Determine the (x, y) coordinate at the center of the cell enclosing the given text.  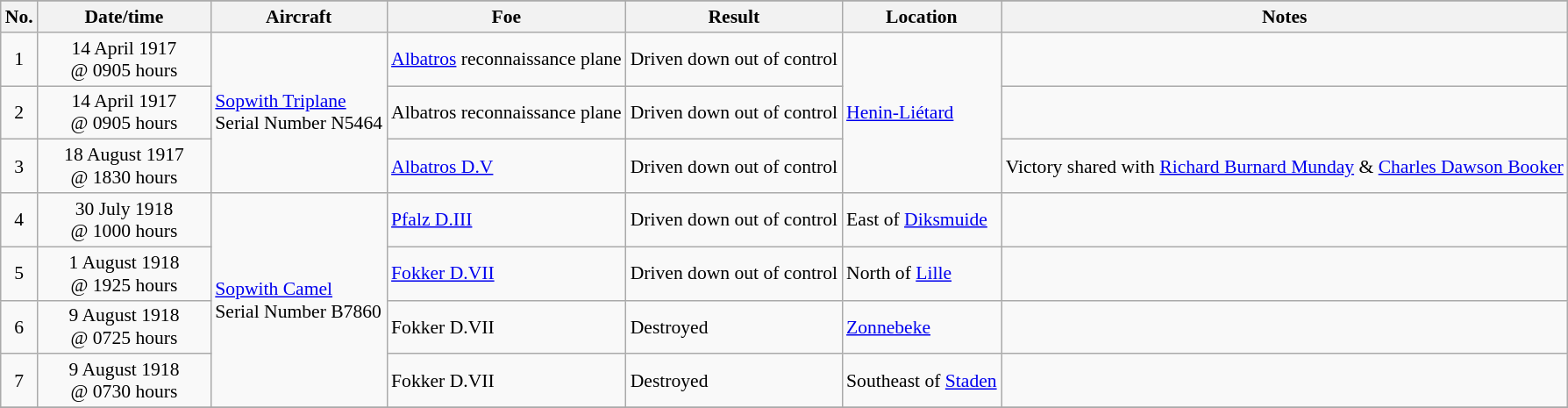
4 (19, 219)
Sopwith CamelSerial Number B7860 (298, 300)
Victory shared with Richard Burnard Munday & Charles Dawson Booker (1285, 167)
1 August 1918@ 1925 hours (125, 274)
Notes (1285, 17)
Albatros D.V (507, 167)
3 (19, 167)
North of Lille (922, 274)
Zonnebeke (922, 326)
6 (19, 326)
Pfalz D.III (507, 219)
No. (19, 17)
Foe (507, 17)
East of Diksmuide (922, 219)
7 (19, 381)
9 August 1918@ 0730 hours (125, 381)
Sopwith TriplaneSerial Number N5464 (298, 112)
30 July 1918@ 1000 hours (125, 219)
5 (19, 274)
Southeast of Staden (922, 381)
18 August 1917@ 1830 hours (125, 167)
Date/time (125, 17)
Location (922, 17)
1 (19, 60)
9 August 1918@ 0725 hours (125, 326)
Result (734, 17)
Aircraft (298, 17)
2 (19, 112)
Henin-Liétard (922, 112)
